Capture the cell that displays the provided text and extract its [X, Y] central coordinate. 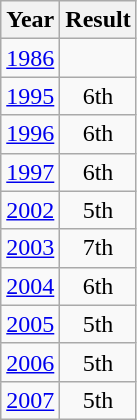
2006 [30, 362]
1996 [30, 134]
2003 [30, 248]
2002 [30, 210]
2005 [30, 324]
7th [98, 248]
Year [30, 20]
1986 [30, 58]
Result [98, 20]
1995 [30, 96]
1997 [30, 172]
2007 [30, 400]
2004 [30, 286]
